Capture the cell that displays the provided text and extract its (X, Y) central coordinate. 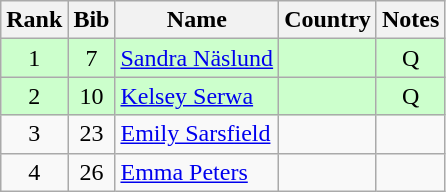
3 (34, 134)
2 (34, 96)
4 (34, 172)
23 (92, 134)
Name (197, 20)
Notes (410, 20)
Emily Sarsfield (197, 134)
Kelsey Serwa (197, 96)
10 (92, 96)
1 (34, 58)
Emma Peters (197, 172)
7 (92, 58)
26 (92, 172)
Rank (34, 20)
Sandra Näslund (197, 58)
Country (328, 20)
Bib (92, 20)
